For the text-containing cell, return its midpoint in (x, y) coordinate format. 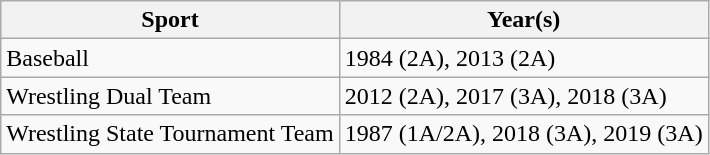
2012 (2A), 2017 (3A), 2018 (3A) (524, 96)
Year(s) (524, 20)
Wrestling Dual Team (170, 96)
1984 (2A), 2013 (2A) (524, 58)
1987 (1A/2A), 2018 (3A), 2019 (3A) (524, 134)
Wrestling State Tournament Team (170, 134)
Sport (170, 20)
Baseball (170, 58)
